Search for the cell housing the specified text and yield its [X, Y] center coordinate. 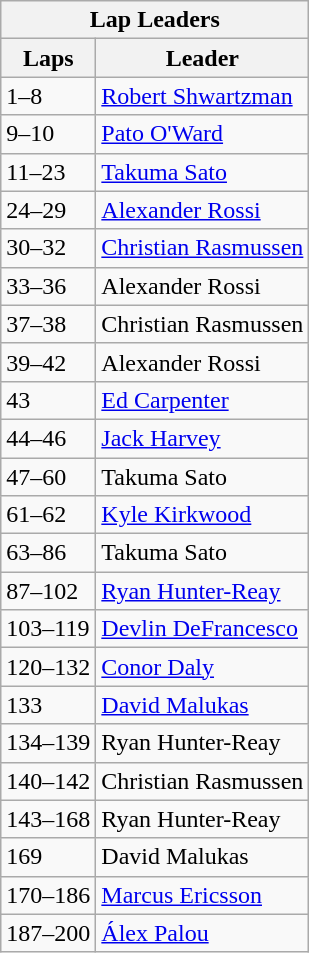
Ed Carpenter [202, 400]
134–139 [48, 743]
30–32 [48, 248]
Jack Harvey [202, 438]
Pato O'Ward [202, 134]
Leader [202, 58]
Laps [48, 58]
1–8 [48, 96]
Álex Palou [202, 933]
9–10 [48, 134]
187–200 [48, 933]
47–60 [48, 477]
133 [48, 705]
Devlin DeFrancesco [202, 629]
44–46 [48, 438]
140–142 [48, 781]
143–168 [48, 819]
Robert Shwartzman [202, 96]
87–102 [48, 591]
169 [48, 857]
61–62 [48, 515]
Kyle Kirkwood [202, 515]
120–132 [48, 667]
Lap Leaders [155, 20]
170–186 [48, 895]
11–23 [48, 172]
43 [48, 400]
103–119 [48, 629]
Conor Daly [202, 667]
24–29 [48, 210]
63–86 [48, 553]
Marcus Ericsson [202, 895]
39–42 [48, 362]
33–36 [48, 286]
37–38 [48, 324]
